Search for the cell housing the specified text and yield its (X, Y) center coordinate. 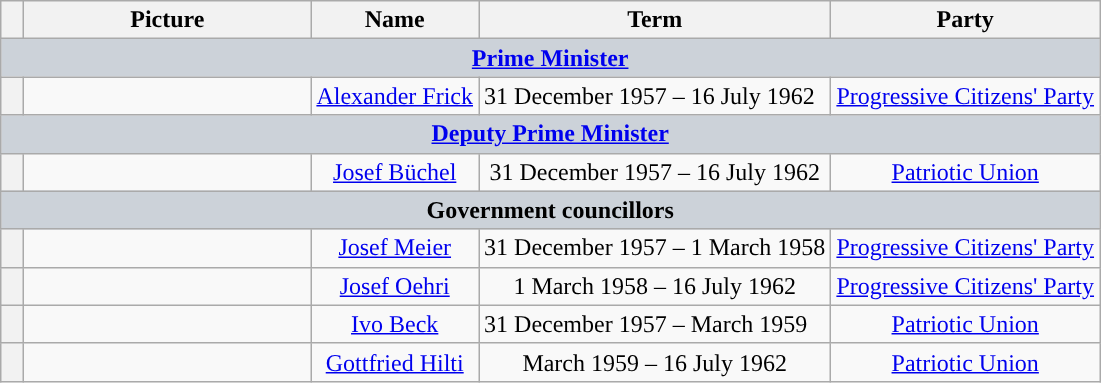
Prime Minister (550, 58)
31 December 1957 – 1 March 1958 (655, 248)
Picture (168, 20)
31 December 1957 – March 1959 (655, 324)
1 March 1958 – 16 July 1962 (655, 286)
Ivo Beck (395, 324)
Josef Büchel (395, 172)
Alexander Frick (395, 96)
Term (655, 20)
Name (395, 20)
Gottfried Hilti (395, 362)
Government councillors (550, 210)
Josef Meier (395, 248)
Josef Oehri (395, 286)
Deputy Prime Minister (550, 134)
Party (966, 20)
March 1959 – 16 July 1962 (655, 362)
